Extract the (X, Y) coordinate from the center of the cell holding the provided text.  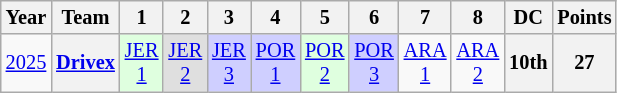
POR2 (324, 63)
Points (584, 17)
2 (185, 17)
6 (374, 17)
POR3 (374, 63)
10th (528, 63)
7 (426, 17)
8 (478, 17)
Drivex (86, 63)
5 (324, 17)
3 (229, 17)
JER1 (142, 63)
Team (86, 17)
JER2 (185, 63)
JER3 (229, 63)
ARA1 (426, 63)
2025 (26, 63)
27 (584, 63)
Year (26, 17)
ARA2 (478, 63)
4 (276, 17)
POR1 (276, 63)
1 (142, 17)
DC (528, 17)
